Provide the [x, y] coordinate of the cell's center where the given text is located.  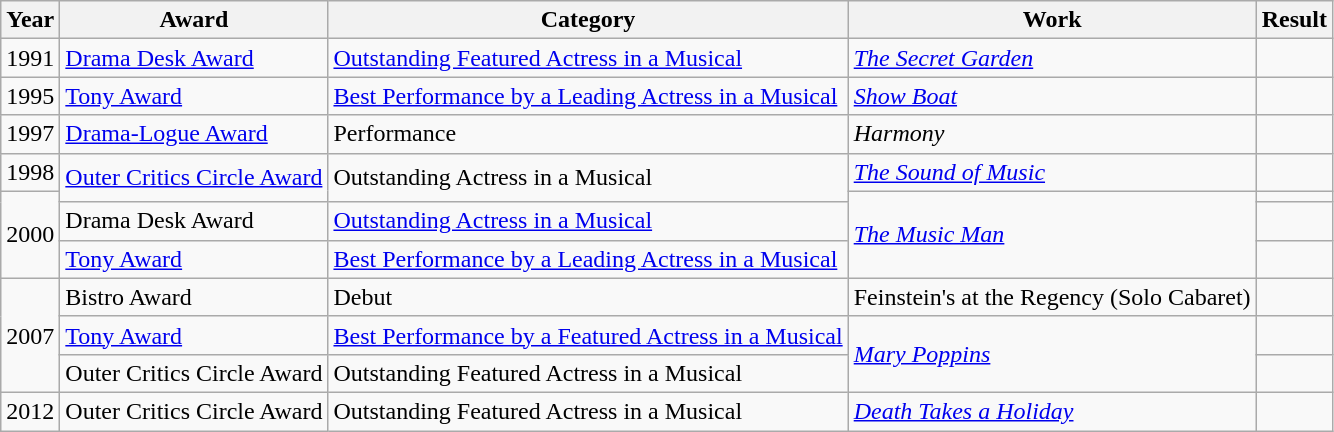
The Secret Garden [1052, 58]
Harmony [1052, 134]
1998 [30, 172]
Performance [588, 134]
1997 [30, 134]
Mary Poppins [1052, 354]
The Sound of Music [1052, 172]
Work [1052, 20]
1995 [30, 96]
Year [30, 20]
Result [1294, 20]
Death Takes a Holiday [1052, 411]
Best Performance by a Featured Actress in a Musical [588, 335]
1991 [30, 58]
Award [194, 20]
2012 [30, 411]
Show Boat [1052, 96]
Debut [588, 297]
2000 [30, 234]
Bistro Award [194, 297]
The Music Man [1052, 234]
Feinstein's at the Regency (Solo Cabaret) [1052, 297]
2007 [30, 335]
Category [588, 20]
Drama-Logue Award [194, 134]
